From the cell containing the given text, extract its center point as (x, y) coordinate. 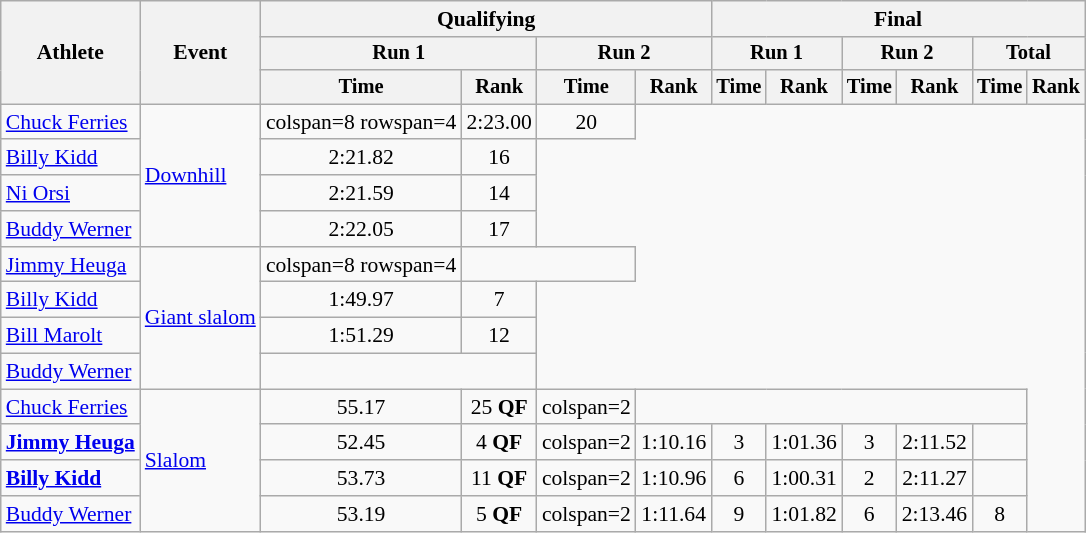
53.73 (362, 478)
2:11.27 (934, 478)
1:49.97 (362, 300)
9 (738, 514)
1:01.82 (804, 514)
52.45 (362, 443)
1:51.29 (362, 336)
1:00.31 (804, 478)
16 (498, 158)
1:01.36 (804, 443)
4 QF (498, 443)
Slalom (200, 460)
11 QF (498, 478)
53.19 (362, 514)
55.17 (362, 407)
2:21.82 (362, 158)
5 QF (498, 514)
2:11.52 (934, 443)
Downhill (200, 175)
Athlete (70, 52)
Event (200, 52)
1:10.16 (674, 443)
2:22.05 (362, 229)
Ni Orsi (70, 193)
8 (1000, 514)
17 (498, 229)
Total (1028, 54)
Qualifying (486, 19)
1:11.64 (674, 514)
12 (498, 336)
20 (586, 122)
Bill Marolt (70, 336)
Final (898, 19)
Giant slalom (200, 318)
25 QF (498, 407)
7 (498, 300)
14 (498, 193)
1:10.96 (674, 478)
2 (870, 478)
2:21.59 (362, 193)
2:23.00 (498, 122)
2:13.46 (934, 514)
